Provide the [x, y] coordinate of the cell's center where the given text is located.  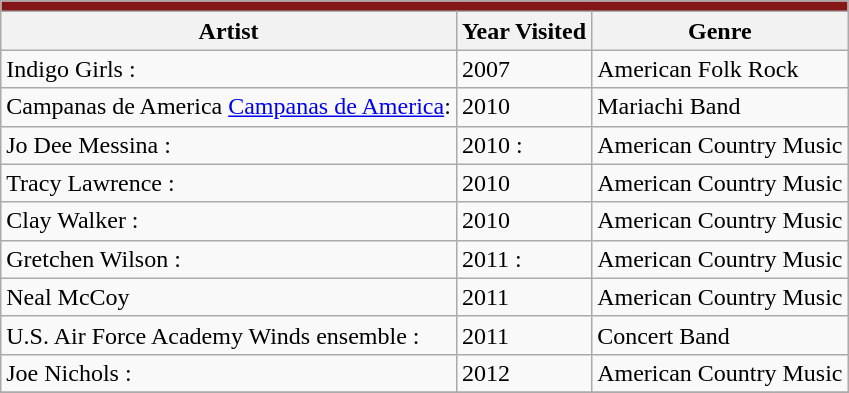
Campanas de America Campanas de America: [229, 107]
Indigo Girls : [229, 69]
American Folk Rock [720, 69]
Concert Band [720, 335]
2012 [524, 373]
2010 : [524, 145]
Year Visited [524, 31]
Joe Nichols : [229, 373]
Genre [720, 31]
Neal McCoy [229, 297]
Tracy Lawrence : [229, 183]
Mariachi Band [720, 107]
2011 : [524, 259]
Gretchen Wilson : [229, 259]
Clay Walker : [229, 221]
Artist [229, 31]
U.S. Air Force Academy Winds ensemble : [229, 335]
Jo Dee Messina : [229, 145]
2007 [524, 69]
